Capture the cell that displays the provided text and extract its (x, y) central coordinate. 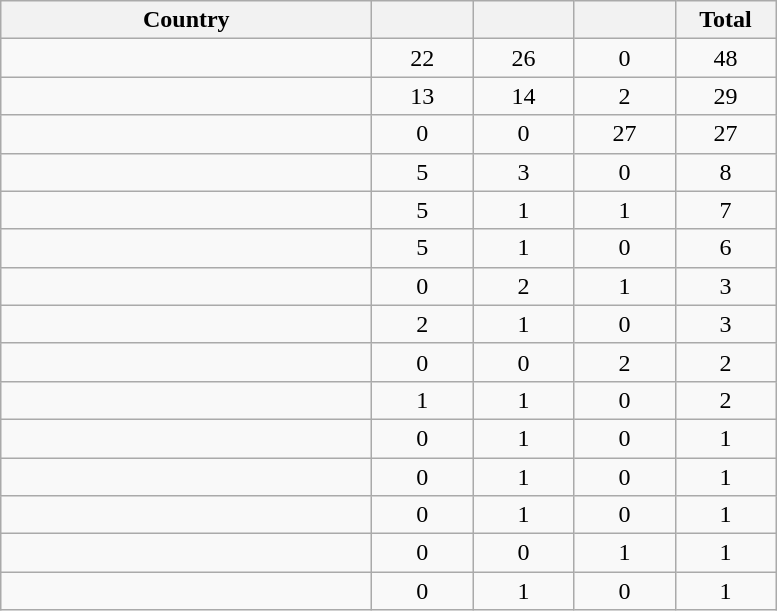
7 (726, 210)
14 (524, 96)
13 (422, 96)
8 (726, 172)
22 (422, 58)
29 (726, 96)
Country (186, 20)
48 (726, 58)
26 (524, 58)
6 (726, 248)
Total (726, 20)
